Find where the given text appears and provide that cell's center as (x, y) coordinate. 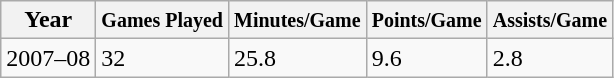
Games Played (162, 20)
Assists/Game (550, 20)
2007–08 (48, 58)
9.6 (426, 58)
2.8 (550, 58)
Points/Game (426, 20)
25.8 (297, 58)
32 (162, 58)
Minutes/Game (297, 20)
Year (48, 20)
